Provide the [X, Y] coordinate of the cell's center where the given text is located.  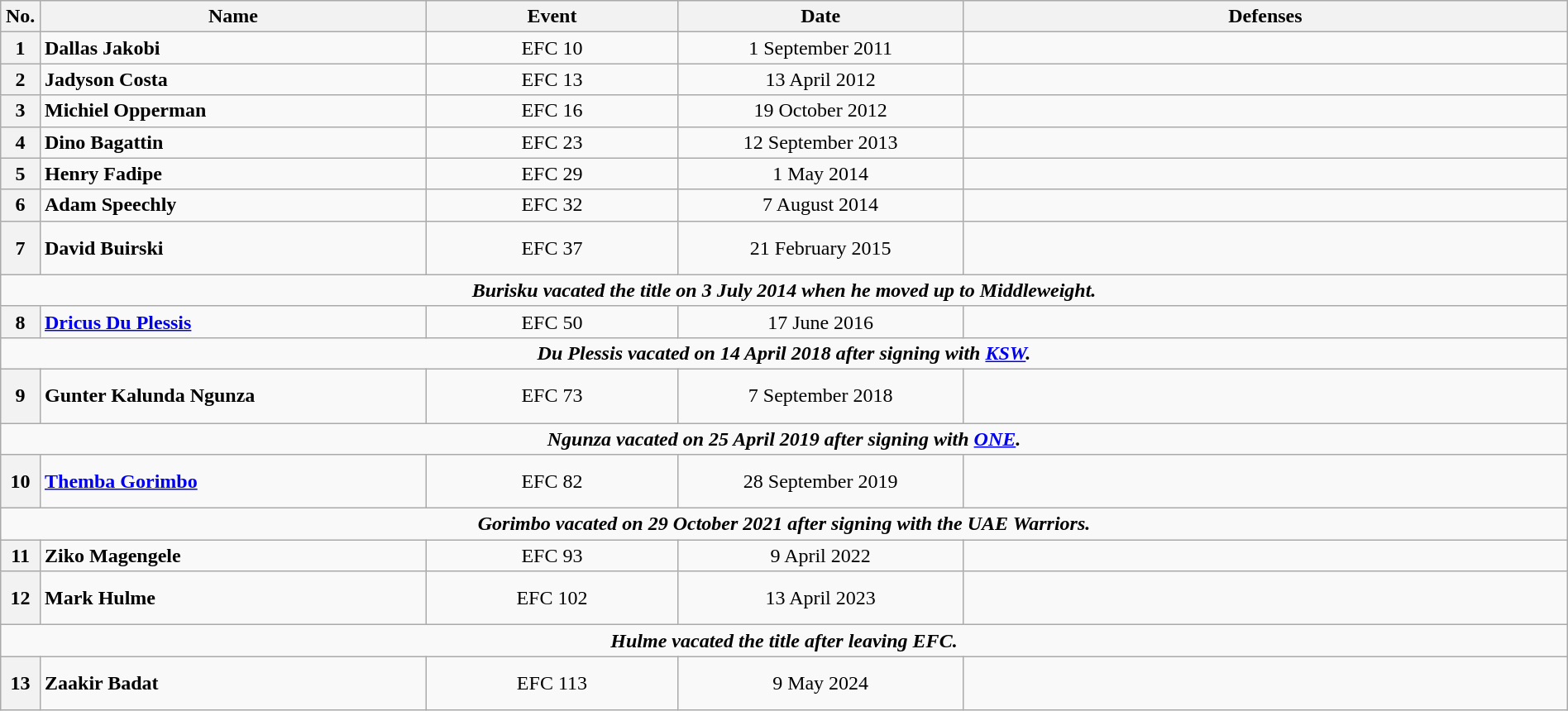
1 [21, 48]
Ziko Magengele [233, 556]
1 September 2011 [820, 48]
Henry Fadipe [233, 174]
EFC 16 [552, 111]
Dricus Du Plessis [233, 322]
EFC 10 [552, 48]
8 [21, 322]
Mark Hulme [233, 599]
Zaakir Badat [233, 683]
3 [21, 111]
Michiel Opperman [233, 111]
1 May 2014 [820, 174]
Themba Gorimbo [233, 481]
9 April 2022 [820, 556]
Du Plessis vacated on 14 April 2018 after signing with KSW. [784, 353]
Hulme vacated the title after leaving EFC. [784, 641]
EFC 37 [552, 248]
David Buirski [233, 248]
Gunter Kalunda Ngunza [233, 395]
13 [21, 683]
Burisku vacated the title on 3 July 2014 when he moved up to Middleweight. [784, 290]
EFC 93 [552, 556]
7 [21, 248]
EFC 102 [552, 599]
EFC 32 [552, 205]
EFC 113 [552, 683]
7 September 2018 [820, 395]
EFC 23 [552, 142]
EFC 29 [552, 174]
7 August 2014 [820, 205]
EFC 13 [552, 79]
6 [21, 205]
No. [21, 17]
9 May 2024 [820, 683]
2 [21, 79]
17 June 2016 [820, 322]
9 [21, 395]
EFC 50 [552, 322]
13 April 2012 [820, 79]
13 April 2023 [820, 599]
12 September 2013 [820, 142]
Ngunza vacated on 25 April 2019 after signing with ONE. [784, 439]
Adam Speechly [233, 205]
Name [233, 17]
4 [21, 142]
12 [21, 599]
Defenses [1265, 17]
EFC 73 [552, 395]
21 February 2015 [820, 248]
EFC 82 [552, 481]
Date [820, 17]
Dino Bagattin [233, 142]
11 [21, 556]
Event [552, 17]
28 September 2019 [820, 481]
Dallas Jakobi [233, 48]
Gorimbo vacated on 29 October 2021 after signing with the UAE Warriors. [784, 524]
10 [21, 481]
5 [21, 174]
19 October 2012 [820, 111]
Jadyson Costa [233, 79]
